Pinpoint the cell where the given text exists, returning its [X, Y] midpoint coordinate. 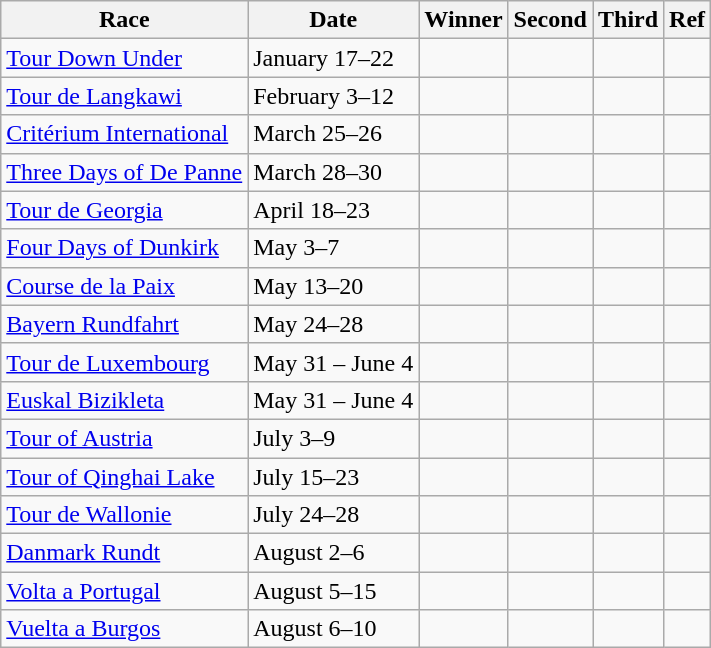
Race [124, 20]
Course de la Paix [124, 286]
Tour de Wallonie [124, 515]
Tour de Luxembourg [124, 362]
Four Days of Dunkirk [124, 248]
March 25–26 [334, 134]
Tour de Langkawi [124, 96]
Vuelta a Burgos [124, 629]
July 15–23 [334, 477]
Third [628, 20]
Danmark Rundt [124, 553]
Second [550, 20]
January 17–22 [334, 58]
Date [334, 20]
April 18–23 [334, 210]
Tour de Georgia [124, 210]
Three Days of De Panne [124, 172]
Critérium International [124, 134]
May 3–7 [334, 248]
March 28–30 [334, 172]
Bayern Rundfahrt [124, 324]
Ref [688, 20]
May 13–20 [334, 286]
Tour of Qinghai Lake [124, 477]
Euskal Bizikleta [124, 400]
February 3–12 [334, 96]
July 3–9 [334, 438]
July 24–28 [334, 515]
Volta a Portugal [124, 591]
Winner [464, 20]
August 6–10 [334, 629]
May 24–28 [334, 324]
August 5–15 [334, 591]
August 2–6 [334, 553]
Tour Down Under [124, 58]
Tour of Austria [124, 438]
